From the cell containing the given text, extract its center point as [x, y] coordinate. 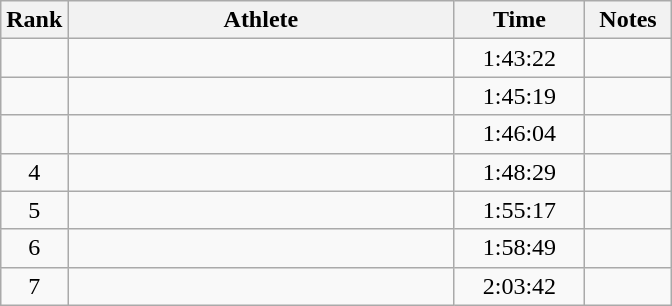
1:58:49 [520, 248]
7 [34, 286]
Notes [628, 20]
1:55:17 [520, 210]
1:45:19 [520, 96]
Rank [34, 20]
1:43:22 [520, 58]
5 [34, 210]
6 [34, 248]
1:48:29 [520, 172]
Athlete [261, 20]
Time [520, 20]
1:46:04 [520, 134]
4 [34, 172]
2:03:42 [520, 286]
